Return (X, Y) of the center of cell containing provided text 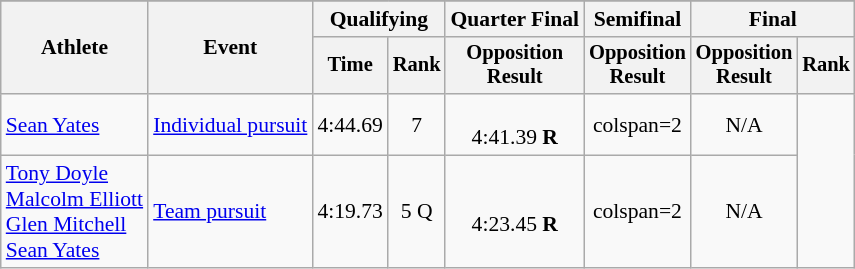
Sean Yates (74, 124)
Qualifying (378, 19)
4:44.69 (350, 124)
4:23.45 R (514, 212)
4:19.73 (350, 212)
5 Q (417, 212)
4:41.39 R (514, 124)
Individual pursuit (230, 124)
Final (773, 19)
Tony DoyleMalcolm ElliottGlen MitchellSean Yates (74, 212)
7 (417, 124)
Time (350, 66)
Semifinal (638, 19)
Event (230, 48)
Quarter Final (514, 19)
Team pursuit (230, 212)
Athlete (74, 48)
